Identify which cell holds the provided text, then report its [X, Y] central coordinate. 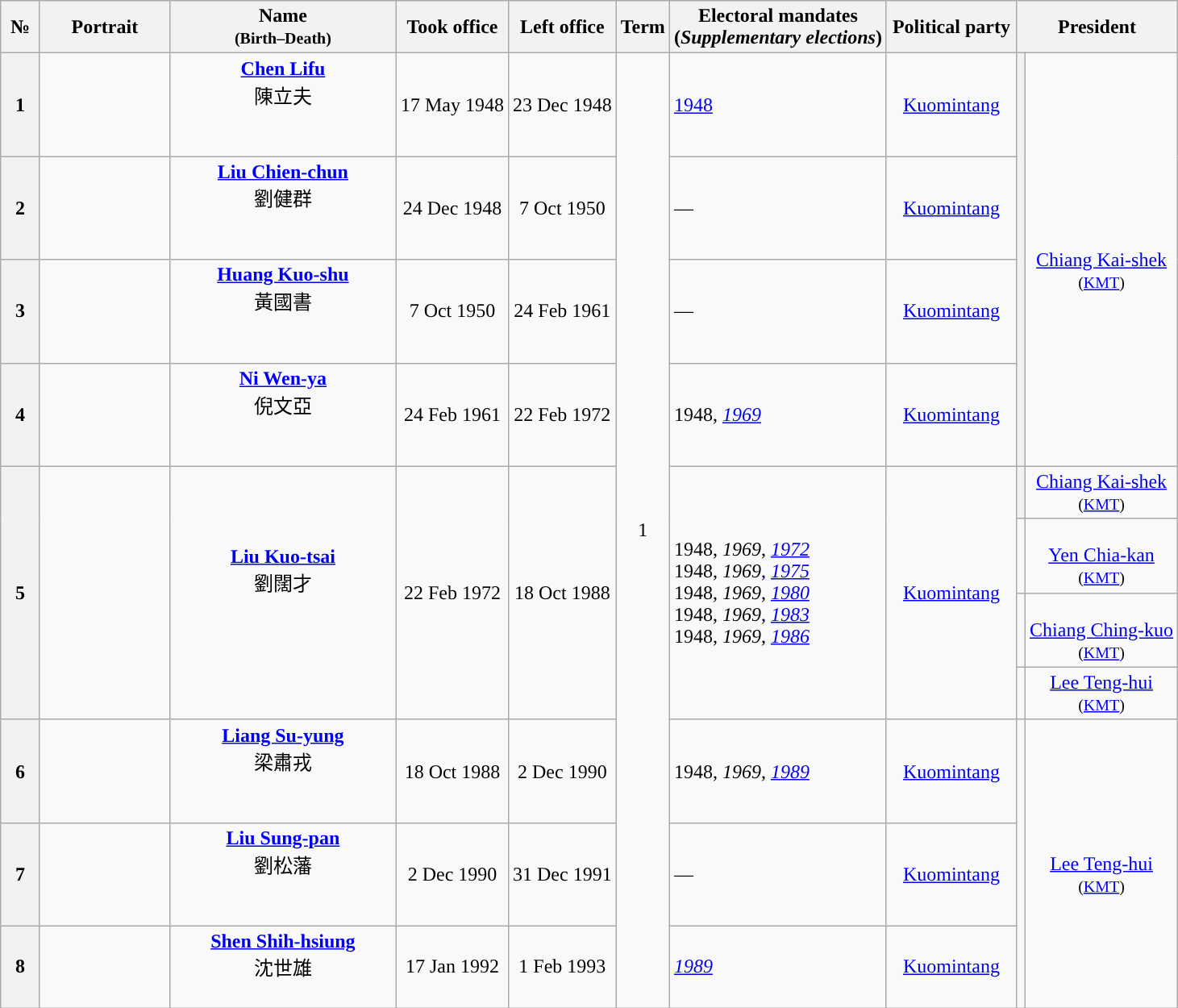
5 [21, 593]
Shen Shih-hsiung沈世雄 [282, 966]
Ni Wen-ya倪文亞 [282, 414]
24 Dec 1948 [452, 208]
Liu Kuo-tsai劉闊才 [282, 593]
6 [21, 771]
Took office [452, 27]
Huang Kuo-shu黃國書 [282, 311]
Liang Su-yung梁肅戎 [282, 771]
Liu Chien-chun劉健群 [282, 208]
1948 [777, 105]
1948, 1969 [777, 414]
Name(Birth–Death) [282, 27]
1948, 1969, 1972 1948, 1969, 1975 1948, 1969, 1980 1948, 1969, 1983 1948, 1969, 1986 [777, 593]
Chen Lifu陳立夫 [282, 105]
President [1097, 27]
Left office [562, 27]
1 Feb 1993 [562, 966]
3 [21, 311]
Yen Chia-kan(KMT) [1101, 556]
Political party [951, 27]
2 [21, 208]
17 Jan 1992 [452, 966]
Portrait [105, 27]
1948, 1969, 1989 [777, 771]
7 [21, 874]
17 May 1948 [452, 105]
1989 [777, 966]
Term [643, 27]
№ [21, 27]
4 [21, 414]
Chiang Ching-kuo(KMT) [1101, 630]
Electoral mandates(Supplementary elections) [777, 27]
31 Dec 1991 [562, 874]
Liu Sung-pan劉松藩 [282, 874]
8 [21, 966]
23 Dec 1948 [562, 105]
